Locate the cell with the specified text and output its (X, Y) center coordinate. 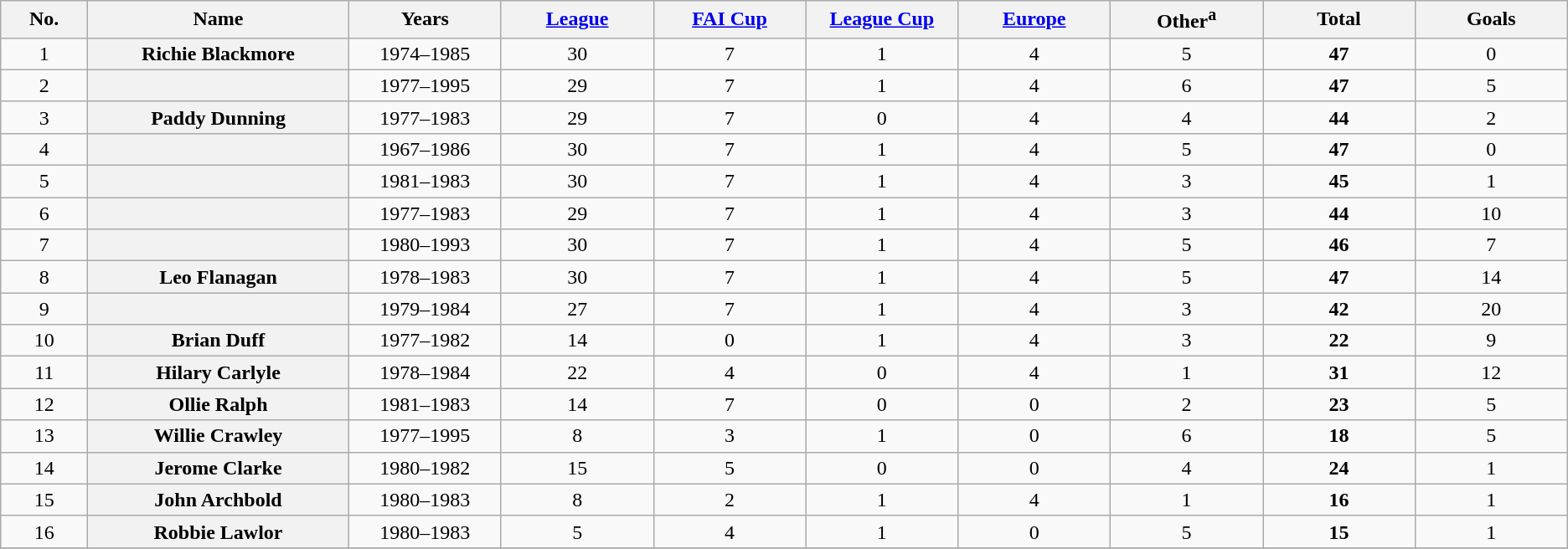
Leo Flanagan (219, 277)
42 (1339, 309)
League Cup (882, 20)
24 (1339, 468)
Robbie Lawlor (219, 531)
Goals (1491, 20)
1978–1983 (425, 277)
Paddy Dunning (219, 117)
11 (44, 372)
Hilary Carlyle (219, 372)
1978–1984 (425, 372)
1980–1982 (425, 468)
Name (219, 20)
31 (1339, 372)
No. (44, 20)
League (577, 20)
Othera (1187, 20)
45 (1339, 182)
1979–1984 (425, 309)
Willie Crawley (219, 436)
Total (1339, 20)
Ollie Ralph (219, 404)
1967–1986 (425, 149)
18 (1339, 436)
1974–1985 (425, 54)
John Archbold (219, 500)
1977–1982 (425, 341)
FAI Cup (730, 20)
Years (425, 20)
Europe (1034, 20)
13 (44, 436)
46 (1339, 245)
Jerome Clarke (219, 468)
1980–1993 (425, 245)
Richie Blackmore (219, 54)
20 (1491, 309)
Brian Duff (219, 341)
27 (577, 309)
23 (1339, 404)
